Capture the cell that displays the provided text and extract its [x, y] central coordinate. 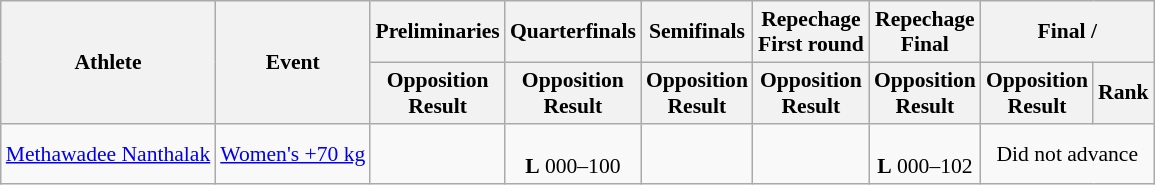
Athlete [108, 62]
L 000–102 [925, 154]
Methawadee Nanthalak [108, 154]
Did not advance [1068, 154]
Semifinals [697, 32]
Event [292, 62]
Quarterfinals [573, 32]
Rank [1124, 92]
Final / [1068, 32]
Women's +70 kg [292, 154]
RepechageFinal [925, 32]
L 000–100 [573, 154]
RepechageFirst round [811, 32]
Preliminaries [437, 32]
